Pinpoint the cell where the given text exists, returning its [X, Y] midpoint coordinate. 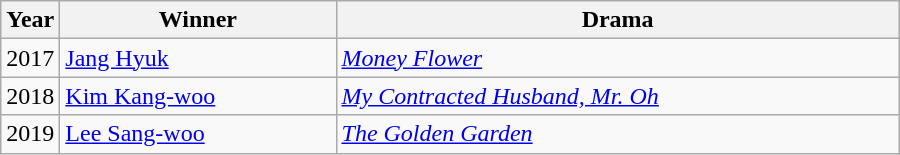
Lee Sang-woo [198, 134]
Kim Kang-woo [198, 96]
Drama [618, 20]
2019 [30, 134]
Year [30, 20]
Money Flower [618, 58]
2018 [30, 96]
2017 [30, 58]
My Contracted Husband, Mr. Oh [618, 96]
Jang Hyuk [198, 58]
Winner [198, 20]
The Golden Garden [618, 134]
